Extract the (x, y) coordinate from the center of the cell holding the provided text.  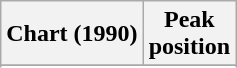
Peakposition (189, 34)
Chart (1990) (72, 34)
